For the text-containing cell, return its midpoint in [X, Y] coordinate format. 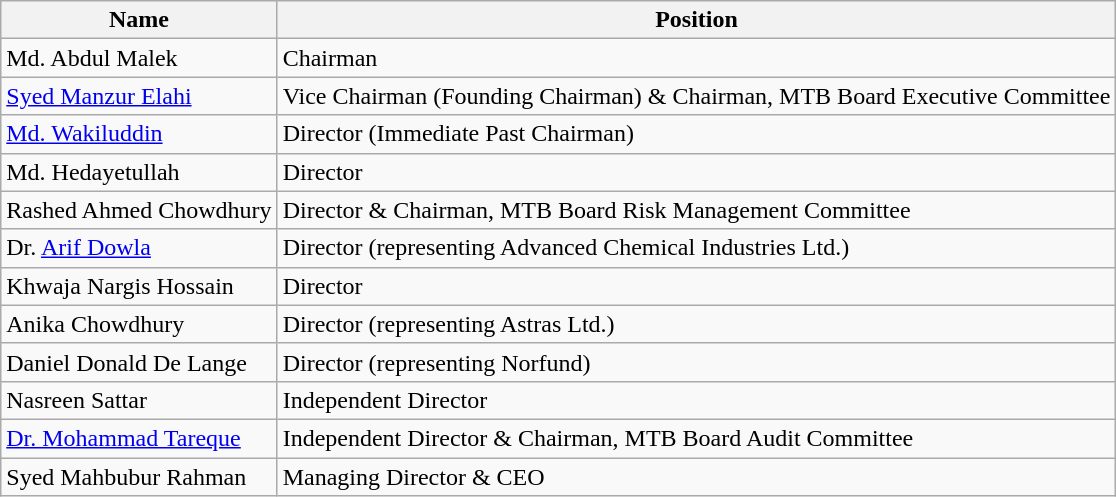
Nasreen Sattar [139, 400]
Rashed Ahmed Chowdhury [139, 210]
Independent Director [696, 400]
Independent Director & Chairman, MTB Board Audit Committee [696, 438]
Director (representing Astras Ltd.) [696, 324]
Director & Chairman, MTB Board Risk Management Committee [696, 210]
Chairman [696, 58]
Anika Chowdhury [139, 324]
Khwaja Nargis Hossain [139, 286]
Managing Director & CEO [696, 477]
Director (representing Norfund) [696, 362]
Md. Hedayetullah [139, 172]
Daniel Donald De Lange [139, 362]
Director (Immediate Past Chairman) [696, 134]
Md. Abdul Malek [139, 58]
Syed Mahbubur Rahman [139, 477]
Position [696, 20]
Name [139, 20]
Vice Chairman (Founding Chairman) & Chairman, MTB Board Executive Committee [696, 96]
Syed Manzur Elahi [139, 96]
Dr. Mohammad Tareque [139, 438]
Dr. Arif Dowla [139, 248]
Md. Wakiluddin [139, 134]
Director (representing Advanced Chemical Industries Ltd.) [696, 248]
